Provide the [x, y] coordinate of the cell's center where the given text is located.  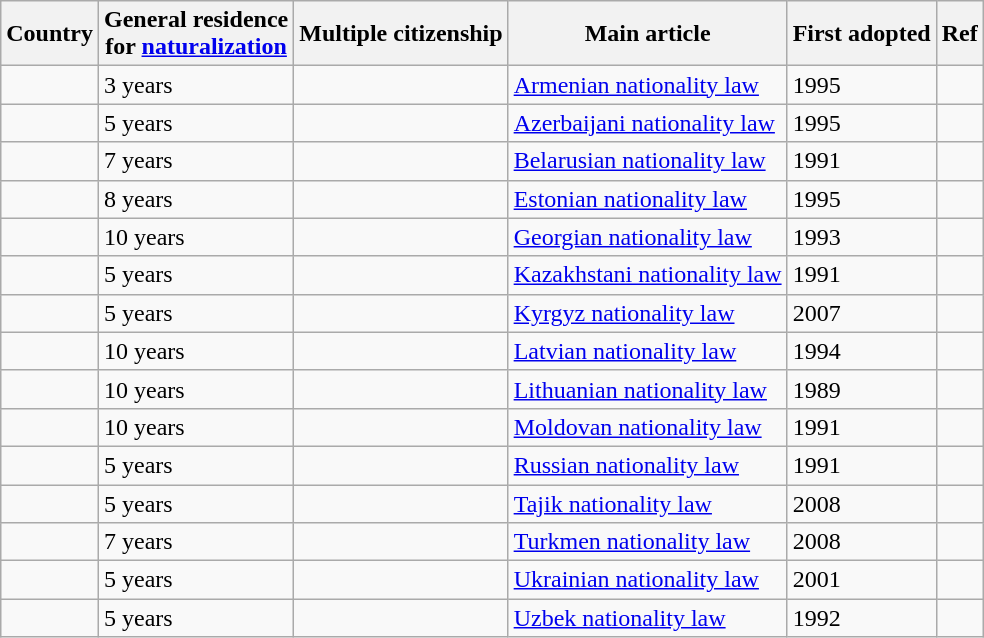
1989 [862, 389]
2007 [862, 313]
1994 [862, 351]
Belarusian nationality law [648, 161]
Estonian nationality law [648, 199]
Georgian nationality law [648, 237]
First adopted [862, 34]
8 years [196, 199]
General residencefor naturalization [196, 34]
Multiple citizenship [401, 34]
Russian nationality law [648, 465]
3 years [196, 85]
Lithuanian nationality law [648, 389]
Moldovan nationality law [648, 427]
Uzbek nationality law [648, 618]
1992 [862, 618]
Ukrainian nationality law [648, 580]
Latvian nationality law [648, 351]
Kazakhstani nationality law [648, 275]
1993 [862, 237]
Armenian nationality law [648, 85]
Tajik nationality law [648, 503]
Country [50, 34]
Turkmen nationality law [648, 542]
Kyrgyz nationality law [648, 313]
2001 [862, 580]
Ref [960, 34]
Azerbaijani nationality law [648, 123]
Main article [648, 34]
